Find where the given text appears and provide that cell's center as [x, y] coordinate. 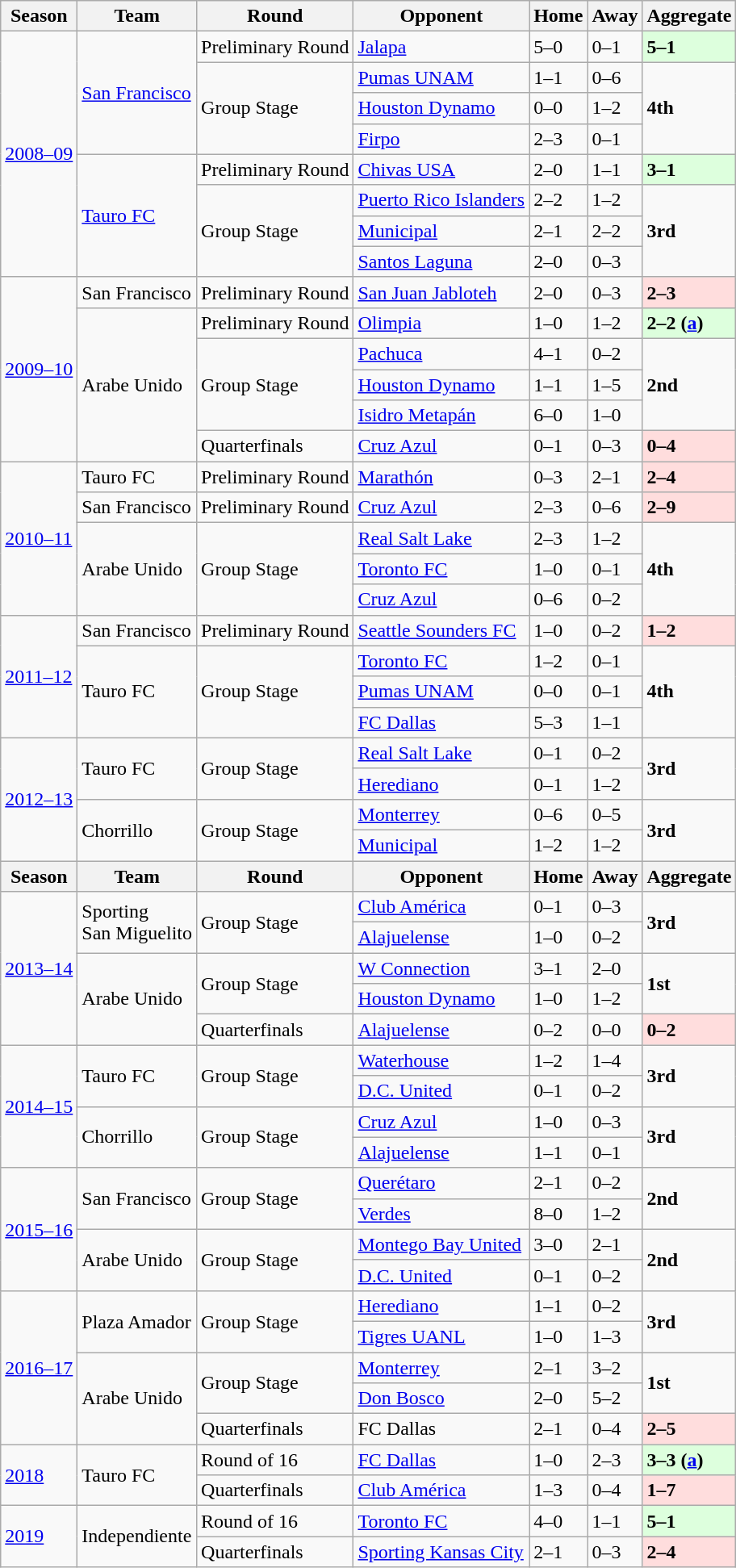
2013–14 [39, 968]
1–4 [615, 1060]
Plaza Amador [137, 1321]
2016–17 [39, 1367]
Verdes [441, 1214]
Tigres UANL [441, 1336]
2018 [39, 1475]
2010–11 [39, 538]
2014–15 [39, 1106]
Puerto Rico Islanders [441, 200]
1–7 [689, 1491]
2011–12 [39, 676]
Montego Bay United [441, 1244]
2015–16 [39, 1229]
5–3 [558, 722]
4–1 [558, 353]
8–0 [558, 1214]
Marathón [441, 477]
San Juan Jabloteh [441, 292]
Santos Laguna [441, 261]
Firpo [441, 139]
6–0 [558, 416]
Jalapa [441, 47]
Chivas USA [441, 169]
2019 [39, 1537]
Pachuca [441, 353]
3–2 [615, 1368]
2–2 (a) [689, 323]
Sporting Kansas City [441, 1552]
Waterhouse [441, 1060]
2012–13 [39, 799]
Isidro Metapán [441, 416]
Querétaro [441, 1183]
5–2 [615, 1399]
4–0 [558, 1521]
Olimpia [441, 323]
3–3 (a) [689, 1460]
W Connection [441, 968]
2–5 [689, 1429]
SportingSan Miguelito [137, 922]
2008–09 [39, 154]
Don Bosco [441, 1399]
0–5 [615, 814]
2009–10 [39, 369]
Seattle Sounders FC [441, 630]
1–5 [615, 385]
Independiente [137, 1537]
2–9 [689, 508]
5–0 [558, 47]
3–0 [558, 1244]
